Provide the (X, Y) coordinate of the cell's center where the given text is located.  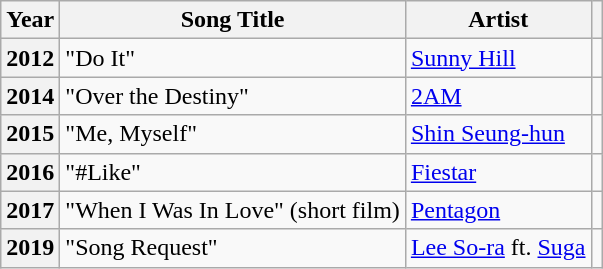
Pentagon (498, 210)
"Over the Destiny" (233, 96)
2014 (30, 96)
"Me, Myself" (233, 134)
"#Like" (233, 172)
"When I Was In Love" (short film) (233, 210)
2012 (30, 58)
Shin Seung-hun (498, 134)
Fiestar (498, 172)
Lee So-ra ft. Suga (498, 248)
"Do It" (233, 58)
2015 (30, 134)
Artist (498, 20)
Sunny Hill (498, 58)
2019 (30, 248)
Year (30, 20)
Song Title (233, 20)
2016 (30, 172)
2017 (30, 210)
"Song Request" (233, 248)
2AM (498, 96)
